For the text-containing cell, return its midpoint in [x, y] coordinate format. 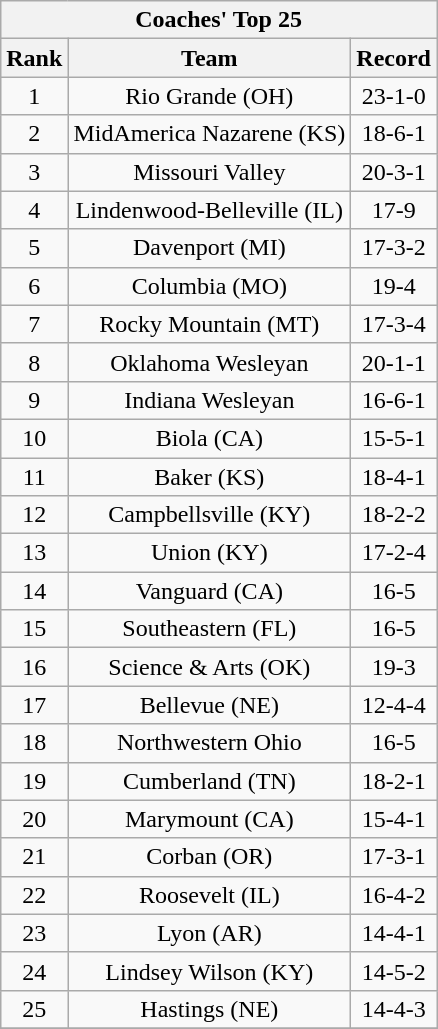
Corban (OR) [210, 857]
1 [34, 96]
14-5-2 [394, 971]
Davenport (MI) [210, 248]
Northwestern Ohio [210, 743]
Union (KY) [210, 553]
14-4-3 [394, 1009]
11 [34, 477]
6 [34, 286]
Rank [34, 58]
Missouri Valley [210, 172]
18-2-1 [394, 781]
MidAmerica Nazarene (KS) [210, 134]
19 [34, 781]
17-2-4 [394, 553]
5 [34, 248]
16-6-1 [394, 400]
15 [34, 629]
Team [210, 58]
20-1-1 [394, 362]
19-4 [394, 286]
Roosevelt (IL) [210, 895]
9 [34, 400]
Cumberland (TN) [210, 781]
16-4-2 [394, 895]
Marymount (CA) [210, 819]
3 [34, 172]
16 [34, 667]
4 [34, 210]
10 [34, 438]
Rocky Mountain (MT) [210, 324]
Lindenwood-Belleville (IL) [210, 210]
17-3-2 [394, 248]
23-1-0 [394, 96]
Oklahoma Wesleyan [210, 362]
15-4-1 [394, 819]
Columbia (MO) [210, 286]
Lyon (AR) [210, 933]
Record [394, 58]
Southeastern (FL) [210, 629]
7 [34, 324]
22 [34, 895]
17-9 [394, 210]
18-6-1 [394, 134]
17-3-4 [394, 324]
Rio Grande (OH) [210, 96]
Coaches' Top 25 [219, 20]
Hastings (NE) [210, 1009]
Biola (CA) [210, 438]
18-2-2 [394, 515]
Campbellsville (KY) [210, 515]
Lindsey Wilson (KY) [210, 971]
14-4-1 [394, 933]
23 [34, 933]
18 [34, 743]
18-4-1 [394, 477]
Baker (KS) [210, 477]
13 [34, 553]
19-3 [394, 667]
24 [34, 971]
14 [34, 591]
Vanguard (CA) [210, 591]
17 [34, 705]
Science & Arts (OK) [210, 667]
Indiana Wesleyan [210, 400]
25 [34, 1009]
Bellevue (NE) [210, 705]
17-3-1 [394, 857]
2 [34, 134]
12 [34, 515]
8 [34, 362]
15-5-1 [394, 438]
20-3-1 [394, 172]
21 [34, 857]
20 [34, 819]
12-4-4 [394, 705]
